Return (x, y) of the center of cell containing provided text 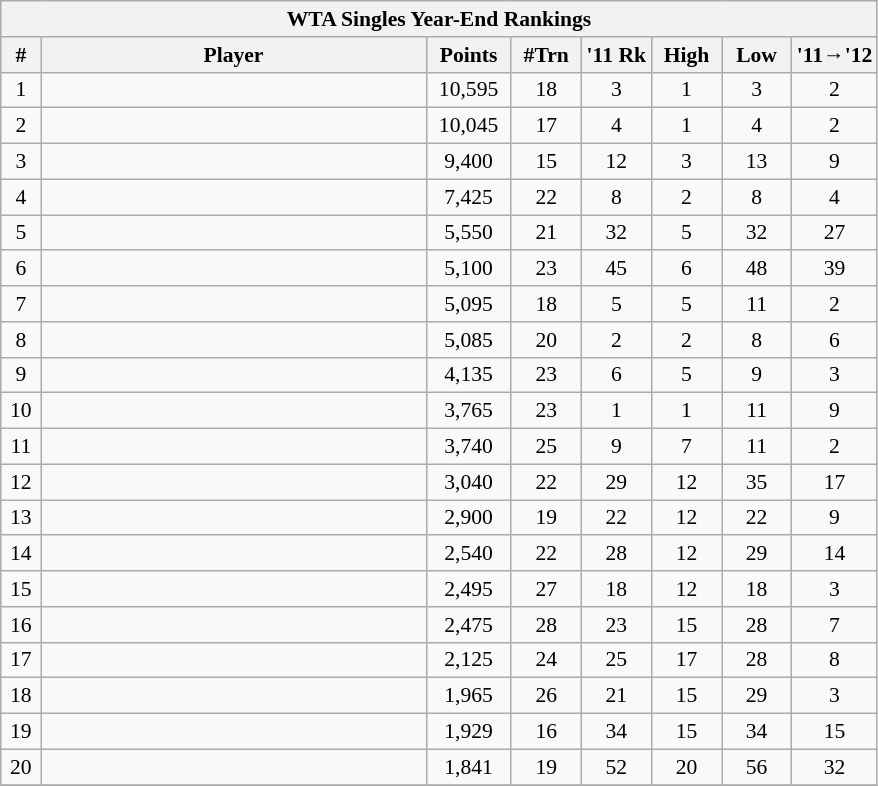
10,595 (468, 90)
2,540 (468, 554)
3,765 (468, 411)
2,475 (468, 625)
7,425 (468, 197)
5,085 (468, 340)
5,100 (468, 269)
'11→'12 (835, 55)
56 (757, 767)
3,040 (468, 482)
4,135 (468, 375)
48 (757, 269)
45 (616, 269)
1,929 (468, 732)
Points (468, 55)
3,740 (468, 447)
2,125 (468, 660)
1,965 (468, 696)
39 (835, 269)
52 (616, 767)
WTA Singles Year-End Rankings (440, 19)
10 (21, 411)
24 (546, 660)
Low (757, 55)
5,095 (468, 304)
26 (546, 696)
Player (234, 55)
High (686, 55)
9,400 (468, 162)
35 (757, 482)
5,550 (468, 233)
# (21, 55)
#Trn (546, 55)
10,045 (468, 126)
2,900 (468, 518)
'11 Rk (616, 55)
2,495 (468, 589)
1,841 (468, 767)
